Scan for the cell matching the given text and deliver its (X, Y) coordinate at center. 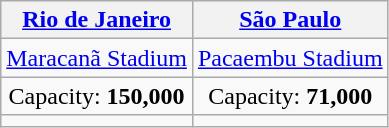
São Paulo (290, 20)
Pacaembu Stadium (290, 58)
Rio de Janeiro (97, 20)
Maracanã Stadium (97, 58)
Capacity: 150,000 (97, 96)
Capacity: 71,000 (290, 96)
